Output the [X, Y] coordinate of the center of the cell containing the given text.  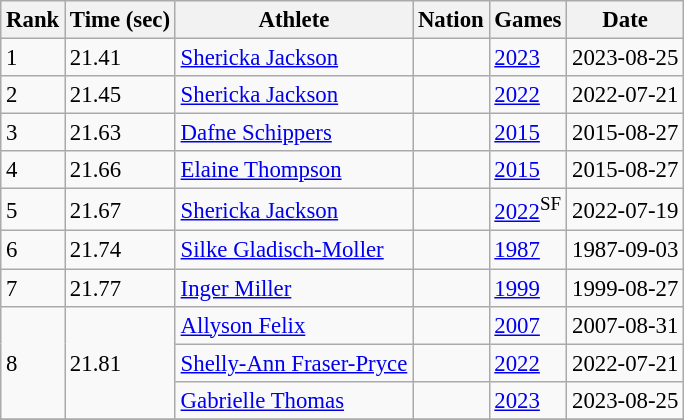
21.67 [120, 210]
1999 [528, 288]
8 [33, 362]
Dafne Schippers [294, 133]
2022-07-19 [626, 210]
21.74 [120, 250]
7 [33, 288]
1999-08-27 [626, 288]
2022SF [528, 210]
2007-08-31 [626, 325]
Date [626, 20]
1 [33, 58]
Rank [33, 20]
Allyson Felix [294, 325]
21.66 [120, 170]
Elaine Thompson [294, 170]
21.41 [120, 58]
5 [33, 210]
1987-09-03 [626, 250]
Shelly-Ann Fraser-Pryce [294, 363]
Gabrielle Thomas [294, 400]
2007 [528, 325]
Nation [451, 20]
Inger Miller [294, 288]
Silke Gladisch-Moller [294, 250]
6 [33, 250]
21.63 [120, 133]
21.45 [120, 95]
Games [528, 20]
Athlete [294, 20]
Time (sec) [120, 20]
21.81 [120, 362]
4 [33, 170]
1987 [528, 250]
21.77 [120, 288]
2 [33, 95]
3 [33, 133]
